Return [x, y] of the center of cell containing provided text 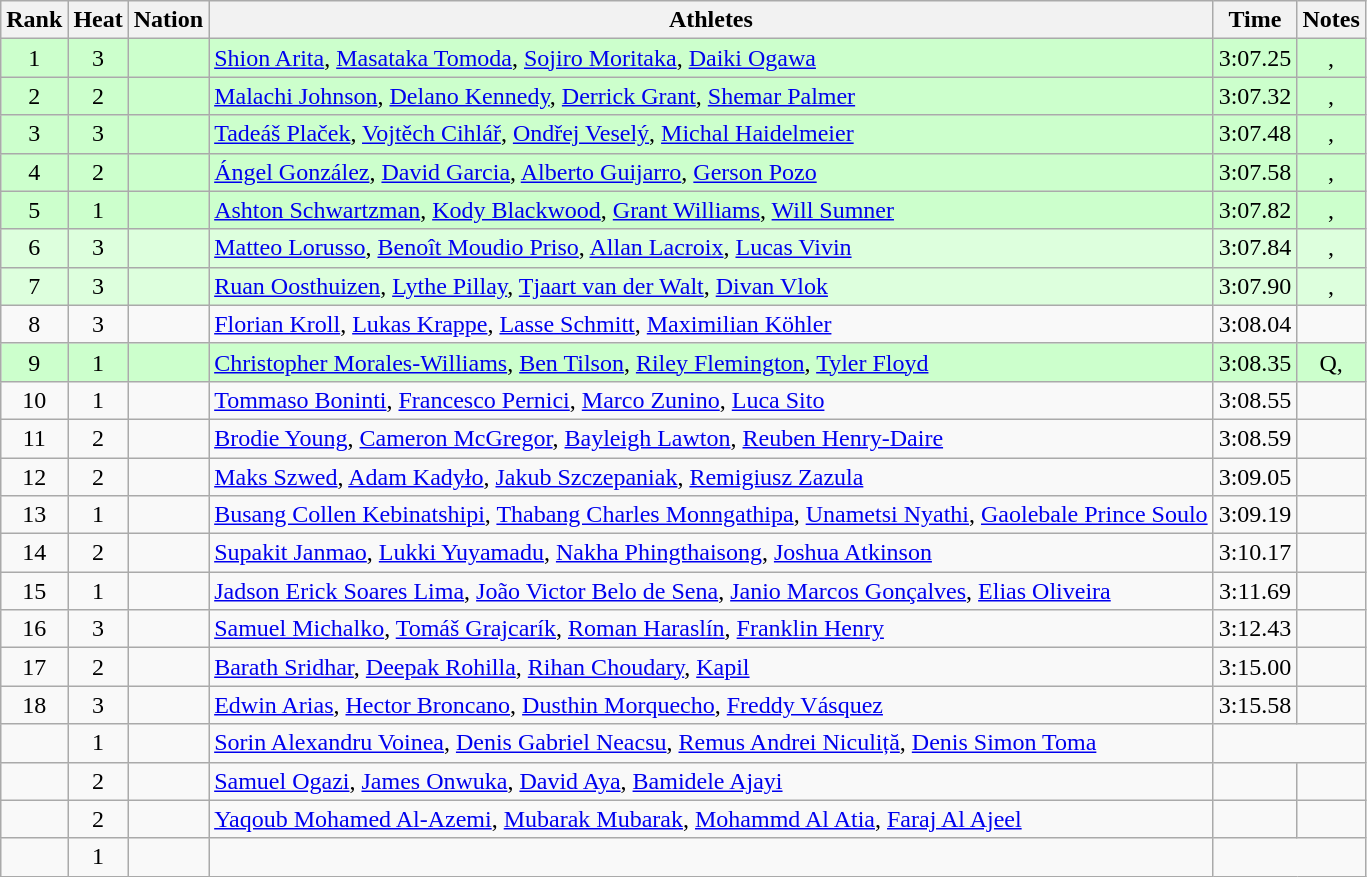
15 [34, 591]
Heat [98, 20]
Sorin Alexandru Voinea, Denis Gabriel Neacsu, Remus Andrei Niculiță, Denis Simon Toma [711, 743]
3:09.05 [1255, 477]
Rank [34, 20]
Time [1255, 20]
3:07.25 [1255, 58]
Barath Sridhar, Deepak Rohilla, Rihan Choudary, Kapil [711, 667]
Tadeáš Plaček, Vojtěch Cihlář, Ondřej Veselý, Michal Haidelmeier [711, 134]
Notes [1331, 20]
4 [34, 172]
Samuel Michalko, Tomáš Grajcarík, Roman Haraslín, Franklin Henry [711, 629]
13 [34, 515]
5 [34, 210]
16 [34, 629]
3:08.59 [1255, 438]
Malachi Johnson, Delano Kennedy, Derrick Grant, Shemar Palmer [711, 96]
3:15.58 [1255, 705]
3:07.82 [1255, 210]
11 [34, 438]
3:08.04 [1255, 324]
10 [34, 400]
Busang Collen Kebinatshipi, Thabang Charles Monngathipa, Unametsi Nyathi, Gaolebale Prince Soulo [711, 515]
9 [34, 362]
Christopher Morales-Williams, Ben Tilson, Riley Flemington, Tyler Floyd [711, 362]
Athletes [711, 20]
7 [34, 286]
3:11.69 [1255, 591]
Q, [1331, 362]
17 [34, 667]
Ángel González, David Garcia, Alberto Guijarro, Gerson Pozo [711, 172]
Maks Szwed, Adam Kadyło, Jakub Szczepaniak, Remigiusz Zazula [711, 477]
3:08.35 [1255, 362]
3:10.17 [1255, 553]
Ashton Schwartzman, Kody Blackwood, Grant Williams, Will Sumner [711, 210]
8 [34, 324]
3:08.55 [1255, 400]
3:07.32 [1255, 96]
6 [34, 248]
3:12.43 [1255, 629]
Brodie Young, Cameron McGregor, Bayleigh Lawton, Reuben Henry-Daire [711, 438]
14 [34, 553]
Edwin Arias, Hector Broncano, Dusthin Morquecho, Freddy Vásquez [711, 705]
3:07.90 [1255, 286]
Nation [168, 20]
Matteo Lorusso, Benoît Moudio Priso, Allan Lacroix, Lucas Vivin [711, 248]
Tommaso Boninti, Francesco Pernici, Marco Zunino, Luca Sito [711, 400]
3:07.84 [1255, 248]
12 [34, 477]
3:09.19 [1255, 515]
Supakit Janmao, Lukki Yuyamadu, Nakha Phingthaisong, Joshua Atkinson [711, 553]
Florian Kroll, Lukas Krappe, Lasse Schmitt, Maximilian Köhler [711, 324]
3:07.58 [1255, 172]
Shion Arita, Masataka Tomoda, Sojiro Moritaka, Daiki Ogawa [711, 58]
3:07.48 [1255, 134]
Jadson Erick Soares Lima, João Victor Belo de Sena, Janio Marcos Gonçalves, Elias Oliveira [711, 591]
Ruan Oosthuizen, Lythe Pillay, Tjaart van der Walt, Divan Vlok [711, 286]
Samuel Ogazi, James Onwuka, David Aya, Bamidele Ajayi [711, 781]
18 [34, 705]
Yaqoub Mohamed Al-Azemi, Mubarak Mubarak, Mohammd Al Atia, Faraj Al Ajeel [711, 819]
3:15.00 [1255, 667]
